Identify which cell holds the provided text, then report its (x, y) central coordinate. 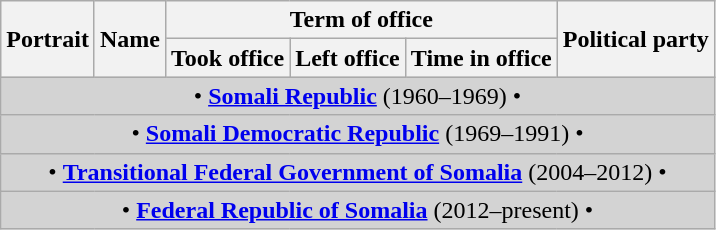
Name (130, 39)
Term of office (361, 20)
Portrait (48, 39)
• Somali Republic (1960–1969) • (358, 96)
• Federal Republic of Somalia (2012–present) • (358, 210)
Political party (636, 39)
Time in office (481, 58)
Left office (348, 58)
• Somali Democratic Republic (1969–1991) • (358, 134)
• Transitional Federal Government of Somalia (2004–2012) • (358, 172)
Took office (227, 58)
